Return the [X, Y] coordinate for the center point of the cell that contains the specified text.  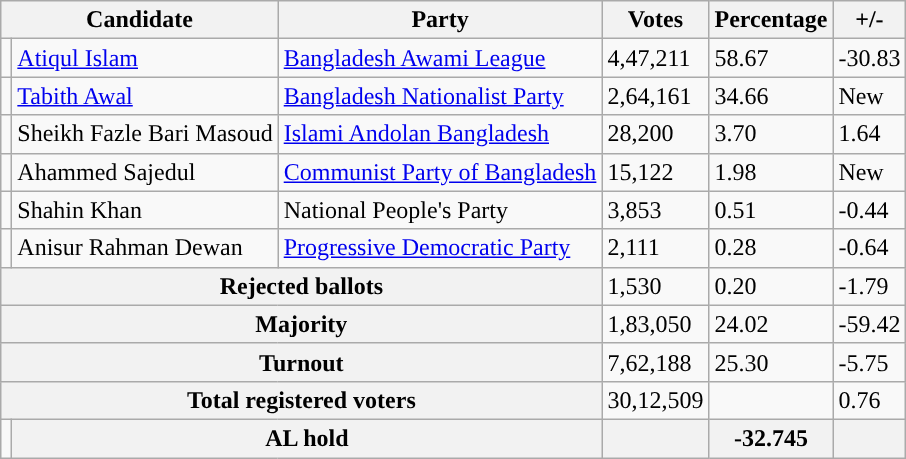
Party [440, 20]
3,853 [656, 210]
58.67 [771, 58]
Tabith Awal [145, 96]
Islami Andolan Bangladesh [440, 134]
0.20 [771, 286]
2,64,161 [656, 96]
0.28 [771, 248]
0.51 [771, 210]
-59.42 [870, 324]
1,83,050 [656, 324]
25.30 [771, 362]
-0.44 [870, 210]
30,12,509 [656, 400]
0.76 [870, 400]
Candidate [140, 20]
24.02 [771, 324]
Progressive Democratic Party [440, 248]
4,47,211 [656, 58]
Sheikh Fazle Bari Masoud [145, 134]
Turnout [302, 362]
2,111 [656, 248]
-0.64 [870, 248]
+/- [870, 20]
-5.75 [870, 362]
Rejected ballots [302, 286]
1,530 [656, 286]
15,122 [656, 172]
Communist Party of Bangladesh [440, 172]
Bangladesh Nationalist Party [440, 96]
1.64 [870, 134]
3.70 [771, 134]
Ahammed Sajedul [145, 172]
Atiqul Islam [145, 58]
Total registered voters [302, 400]
Shahin Khan [145, 210]
-30.83 [870, 58]
National People's Party [440, 210]
7,62,188 [656, 362]
Percentage [771, 20]
28,200 [656, 134]
-1.79 [870, 286]
Majority [302, 324]
-32.745 [771, 438]
Bangladesh Awami League [440, 58]
Anisur Rahman Dewan [145, 248]
34.66 [771, 96]
Votes [656, 20]
AL hold [307, 438]
1.98 [771, 172]
